Search for the cell housing the specified text and yield its (X, Y) center coordinate. 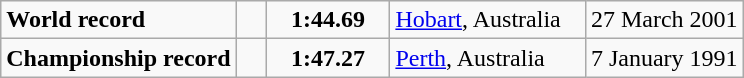
Perth, Australia (488, 58)
1:47.27 (328, 58)
27 March 2001 (664, 20)
1:44.69 (328, 20)
World record (118, 20)
Championship record (118, 58)
7 January 1991 (664, 58)
Hobart, Australia (488, 20)
